Find where the given text appears and provide that cell's center as [X, Y] coordinate. 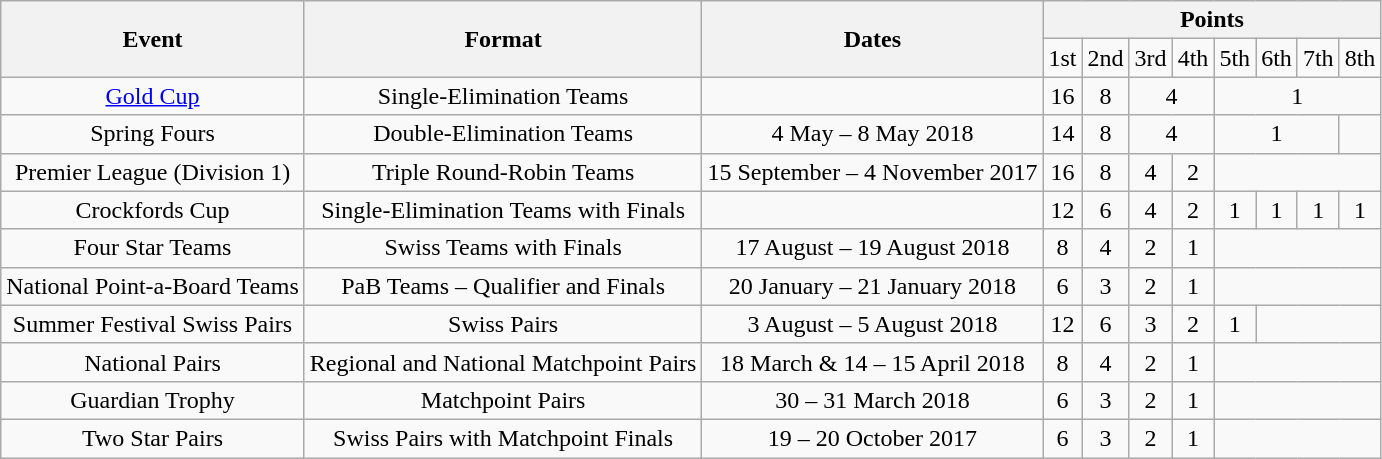
6th [1277, 58]
5th [1235, 58]
Crockfords Cup [153, 210]
Dates [872, 39]
20 January – 21 January 2018 [872, 286]
Double-Elimination Teams [503, 134]
Premier League (Division 1) [153, 172]
Points [1212, 20]
Triple Round-Robin Teams [503, 172]
4th [1193, 58]
Guardian Trophy [153, 400]
Format [503, 39]
Swiss Teams with Finals [503, 248]
Single-Elimination Teams [503, 96]
15 September – 4 November 2017 [872, 172]
Regional and National Matchpoint Pairs [503, 362]
PaB Teams – Qualifier and Finals [503, 286]
2nd [1106, 58]
Event [153, 39]
National Point-a-Board Teams [153, 286]
National Pairs [153, 362]
8th [1360, 58]
3 August – 5 August 2018 [872, 324]
4 May – 8 May 2018 [872, 134]
Single-Elimination Teams with Finals [503, 210]
Swiss Pairs [503, 324]
Swiss Pairs with Matchpoint Finals [503, 438]
Summer Festival Swiss Pairs [153, 324]
Matchpoint Pairs [503, 400]
14 [1062, 134]
Four Star Teams [153, 248]
Two Star Pairs [153, 438]
30 – 31 March 2018 [872, 400]
1st [1062, 58]
Spring Fours [153, 134]
7th [1318, 58]
17 August – 19 August 2018 [872, 248]
18 March & 14 – 15 April 2018 [872, 362]
Gold Cup [153, 96]
3rd [1150, 58]
19 – 20 October 2017 [872, 438]
